For the text-containing cell, return its midpoint in [x, y] coordinate format. 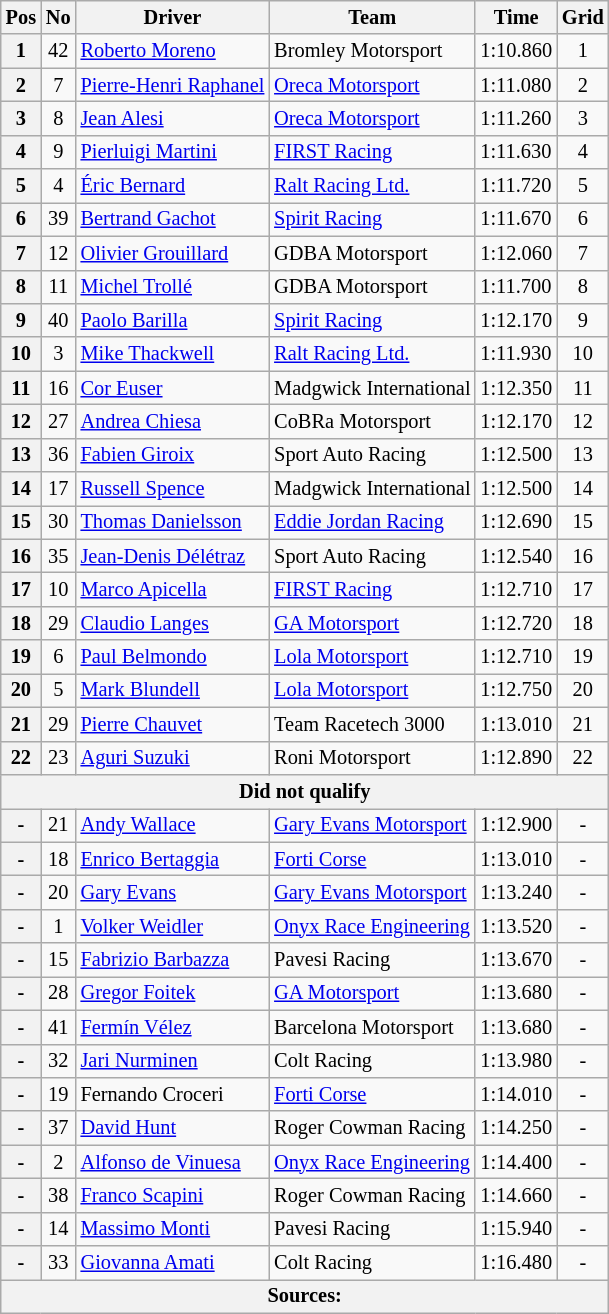
Pierluigi Martini [173, 152]
Bromley Motorsport [372, 51]
Roni Motorsport [372, 758]
1:11.720 [516, 186]
1:13.520 [516, 926]
33 [58, 1263]
38 [58, 1195]
Paolo Barilla [173, 320]
1:12.350 [516, 388]
28 [58, 993]
41 [58, 1027]
Thomas Danielsson [173, 522]
1:12.750 [516, 690]
David Hunt [173, 1128]
Franco Scapini [173, 1195]
Did not qualify [305, 791]
1:14.660 [516, 1195]
32 [58, 1061]
Time [516, 17]
Fabrizio Barbazza [173, 960]
1:14.400 [516, 1162]
CoBRa Motorsport [372, 421]
36 [58, 455]
1:12.540 [516, 556]
Éric Bernard [173, 186]
Mark Blundell [173, 690]
Eddie Jordan Racing [372, 522]
Grid [583, 17]
Marco Apicella [173, 589]
Olivier Grouillard [173, 253]
Massimo Monti [173, 1229]
Volker Weidler [173, 926]
1:12.060 [516, 253]
Team Racetech 3000 [372, 724]
Gary Evans [173, 892]
Andy Wallace [173, 825]
Enrico Bertaggia [173, 859]
42 [58, 51]
27 [58, 421]
Pos [21, 17]
Jean Alesi [173, 118]
1:11.700 [516, 287]
1:13.980 [516, 1061]
Jari Nurminen [173, 1061]
Team [372, 17]
1:11.930 [516, 354]
Roberto Moreno [173, 51]
Michel Trollé [173, 287]
Gregor Foitek [173, 993]
Paul Belmondo [173, 657]
39 [58, 219]
Jean-Denis Délétraz [173, 556]
Pierre-Henri Raphanel [173, 85]
1:16.480 [516, 1263]
Sources: [305, 1296]
1:10.860 [516, 51]
Claudio Langes [173, 623]
1:11.080 [516, 85]
37 [58, 1128]
Andrea Chiesa [173, 421]
Driver [173, 17]
1:14.250 [516, 1128]
1:12.900 [516, 825]
Barcelona Motorsport [372, 1027]
1:11.670 [516, 219]
Fermín Vélez [173, 1027]
Alfonso de Vinuesa [173, 1162]
1:11.260 [516, 118]
40 [58, 320]
1:15.940 [516, 1229]
1:14.010 [516, 1094]
Bertrand Gachot [173, 219]
Pierre Chauvet [173, 724]
Cor Euser [173, 388]
23 [58, 758]
Russell Spence [173, 489]
30 [58, 522]
1:13.240 [516, 892]
No [58, 17]
Aguri Suzuki [173, 758]
1:12.690 [516, 522]
Fernando Croceri [173, 1094]
Fabien Giroix [173, 455]
1:13.670 [516, 960]
1:12.890 [516, 758]
1:12.720 [516, 623]
Giovanna Amati [173, 1263]
Mike Thackwell [173, 354]
35 [58, 556]
1:11.630 [516, 152]
